Find where the given text appears and provide that cell's center as [x, y] coordinate. 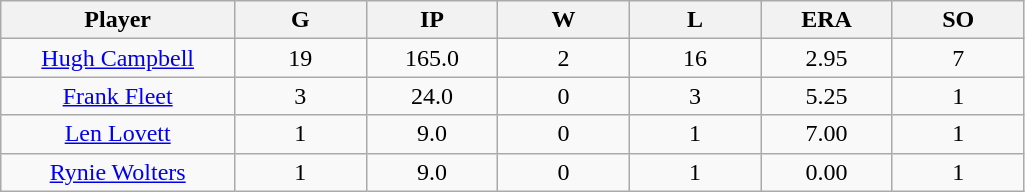
7 [958, 58]
W [564, 20]
IP [432, 20]
2 [564, 58]
24.0 [432, 96]
Frank Fleet [118, 96]
G [301, 20]
2.95 [827, 58]
Hugh Campbell [118, 58]
Player [118, 20]
Rynie Wolters [118, 172]
0.00 [827, 172]
7.00 [827, 134]
ERA [827, 20]
16 [695, 58]
SO [958, 20]
L [695, 20]
19 [301, 58]
Len Lovett [118, 134]
165.0 [432, 58]
5.25 [827, 96]
